Return (x, y) of the center of cell containing provided text 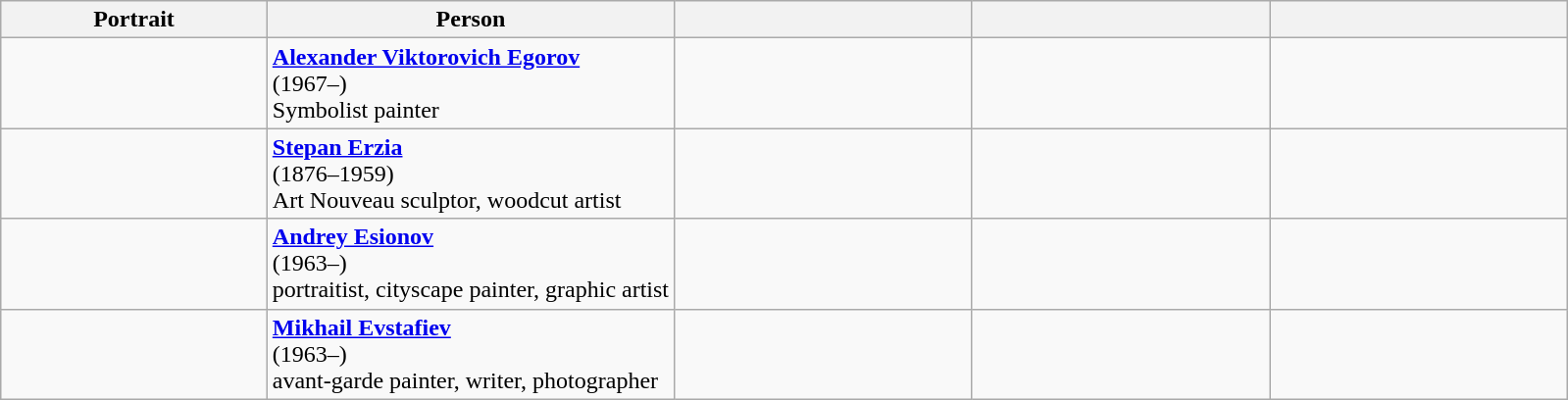
Mikhail Evstafiev(1963–)avant-garde painter, writer, photographer (471, 354)
Stepan Erzia(1876–1959)Art Nouveau sculptor, woodcut artist (471, 174)
Person (471, 20)
Andrey Esionov(1963–)portraitist, cityscape painter, graphic artist (471, 264)
Portrait (134, 20)
Alexander Viktorovich Egorov(1967–)Symbolist painter (471, 83)
